Extract the (X, Y) coordinate from the center of the cell holding the provided text.  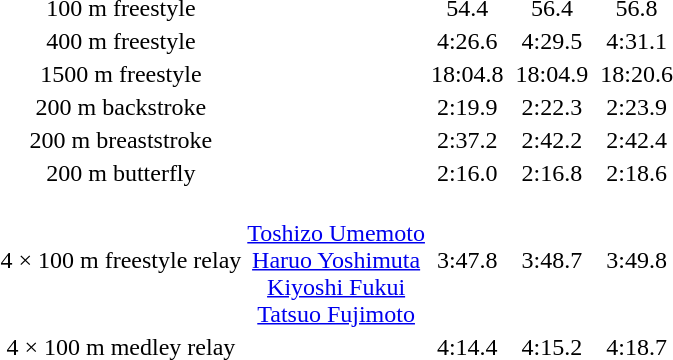
3:48.7 (552, 260)
2:42.2 (552, 140)
4:26.6 (467, 41)
18:04.8 (467, 74)
18:04.9 (552, 74)
2:16.8 (552, 173)
Toshizo UmemotoHaruo YoshimutaKiyoshi FukuiTatsuo Fujimoto (336, 260)
4:29.5 (552, 41)
2:16.0 (467, 173)
3:47.8 (467, 260)
2:19.9 (467, 107)
2:37.2 (467, 140)
2:22.3 (552, 107)
